Return (x, y) of the center of cell containing provided text 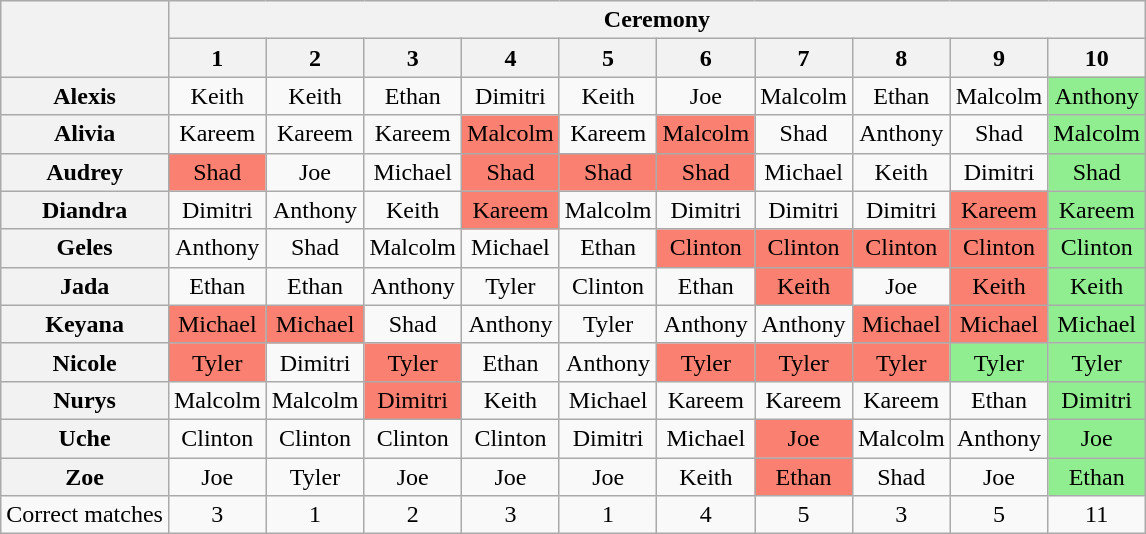
Audrey (85, 172)
Ceremony (656, 20)
Alivia (85, 134)
Nurys (85, 400)
Uche (85, 438)
Keyana (85, 324)
Zoe (85, 477)
8 (901, 58)
10 (1097, 58)
Correct matches (85, 515)
7 (804, 58)
Geles (85, 248)
9 (999, 58)
11 (1097, 515)
Nicole (85, 362)
Jada (85, 286)
6 (706, 58)
Alexis (85, 96)
Diandra (85, 210)
